Scan for the cell matching the given text and deliver its [X, Y] coordinate at center. 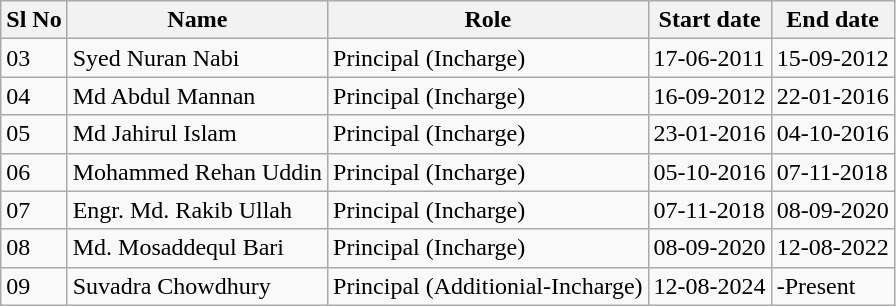
Md Abdul Mannan [197, 96]
Engr. Md. Rakib Ullah [197, 210]
12-08-2022 [832, 248]
05-10-2016 [710, 172]
Suvadra Chowdhury [197, 286]
Mohammed Rehan Uddin [197, 172]
16-09-2012 [710, 96]
End date [832, 20]
22-01-2016 [832, 96]
-Present [832, 286]
Md. Mosaddequl Bari [197, 248]
03 [34, 58]
Syed Nuran Nabi [197, 58]
05 [34, 134]
Md Jahirul Islam [197, 134]
Name [197, 20]
04-10-2016 [832, 134]
Sl No [34, 20]
04 [34, 96]
07 [34, 210]
17-06-2011 [710, 58]
Principal (Additionial-Incharge) [488, 286]
Start date [710, 20]
06 [34, 172]
12-08-2024 [710, 286]
08 [34, 248]
23-01-2016 [710, 134]
15-09-2012 [832, 58]
Role [488, 20]
09 [34, 286]
